Determine the [X, Y] coordinate at the center of the cell enclosing the given text.  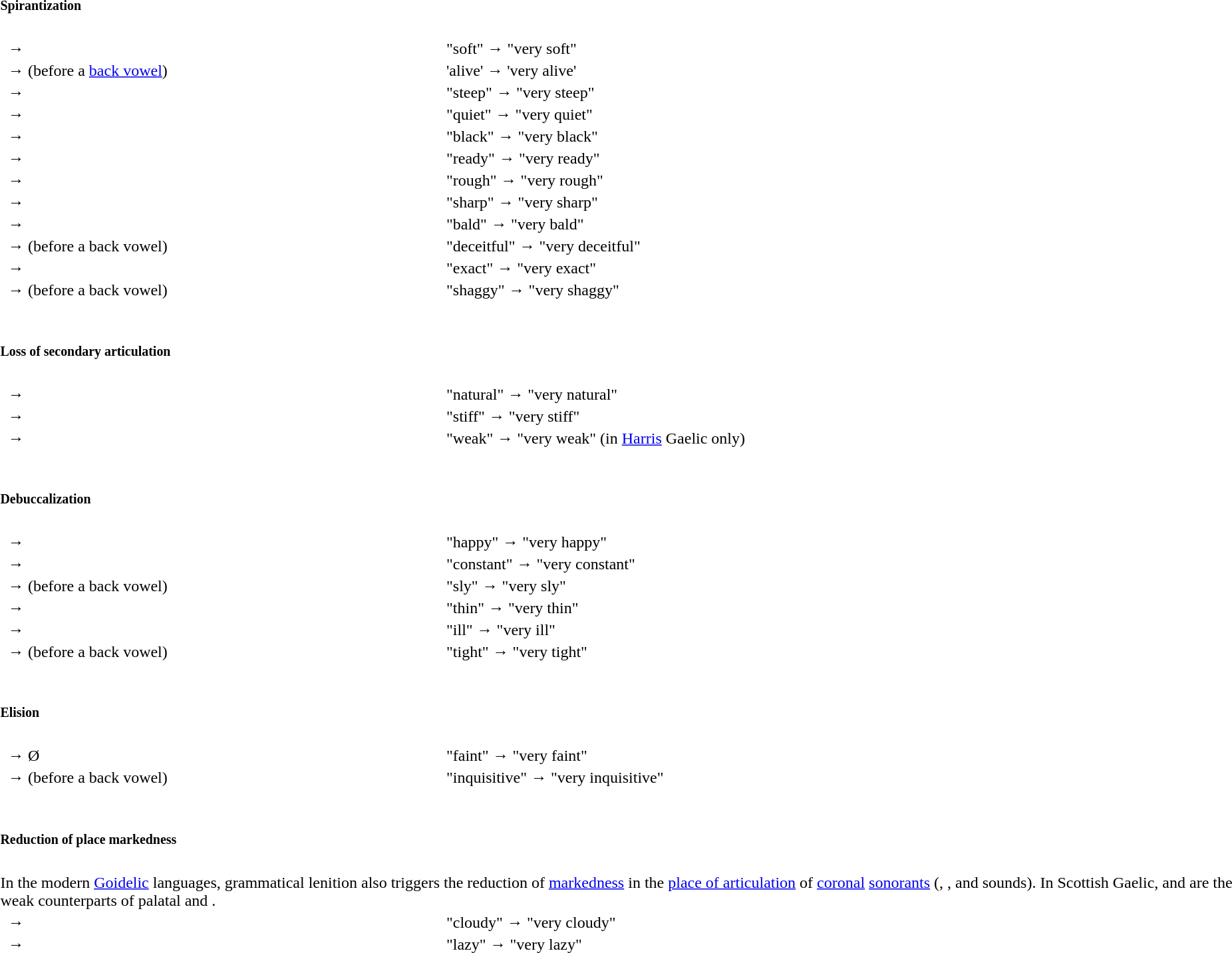
→ Ø [225, 756]
